Find where the given text appears and provide that cell's center as (x, y) coordinate. 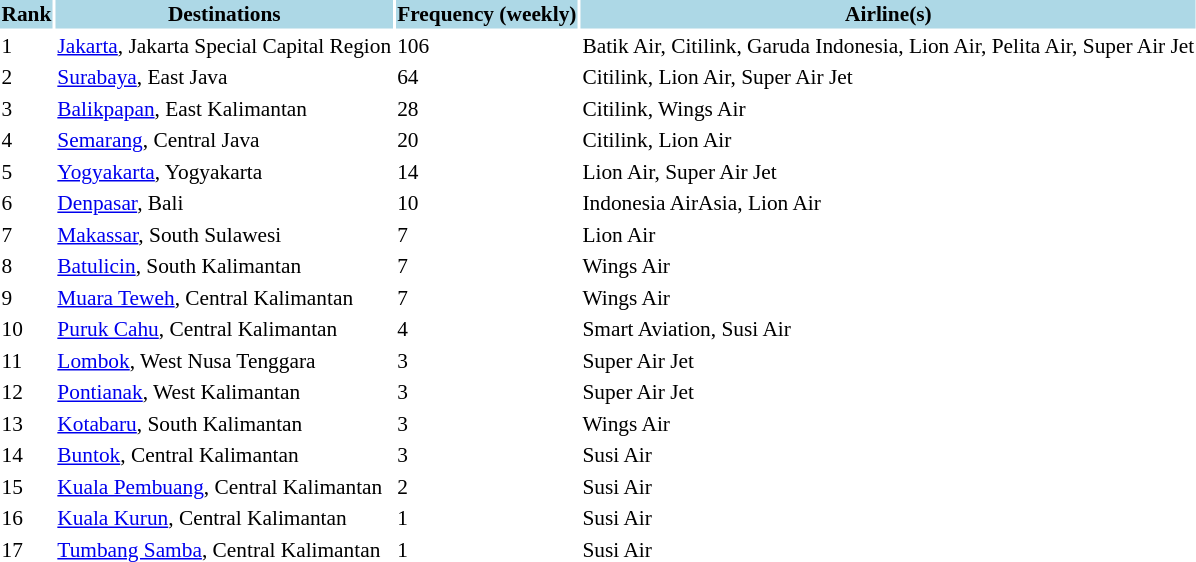
Yogyakarta, Yogyakarta (224, 172)
13 (26, 424)
Buntok, Central Kalimantan (224, 455)
Lion Air (888, 234)
Frequency (weekly) (487, 14)
6 (26, 203)
Semarang, Central Java (224, 140)
Balikpapan, East Kalimantan (224, 108)
Indonesia AirAsia, Lion Air (888, 203)
Kotabaru, South Kalimantan (224, 424)
5 (26, 172)
Lion Air, Super Air Jet (888, 172)
Kuala Pembuang, Central Kalimantan (224, 486)
Airline(s) (888, 14)
Denpasar, Bali (224, 203)
28 (487, 108)
12 (26, 392)
Makassar, South Sulawesi (224, 234)
Rank (26, 14)
64 (487, 77)
Surabaya, East Java (224, 77)
106 (487, 46)
Kuala Kurun, Central Kalimantan (224, 518)
9 (26, 298)
Smart Aviation, Susi Air (888, 329)
20 (487, 140)
Citilink, Wings Air (888, 108)
Pontianak, West Kalimantan (224, 392)
15 (26, 486)
Citilink, Lion Air (888, 140)
Batik Air, Citilink, Garuda Indonesia, Lion Air, Pelita Air, Super Air Jet (888, 46)
Lombok, West Nusa Tenggara (224, 360)
Jakarta, Jakarta Special Capital Region (224, 46)
Destinations (224, 14)
Batulicin, South Kalimantan (224, 266)
Puruk Cahu, Central Kalimantan (224, 329)
Muara Teweh, Central Kalimantan (224, 298)
Citilink, Lion Air, Super Air Jet (888, 77)
16 (26, 518)
8 (26, 266)
11 (26, 360)
